Return [x, y] of the center of cell containing provided text 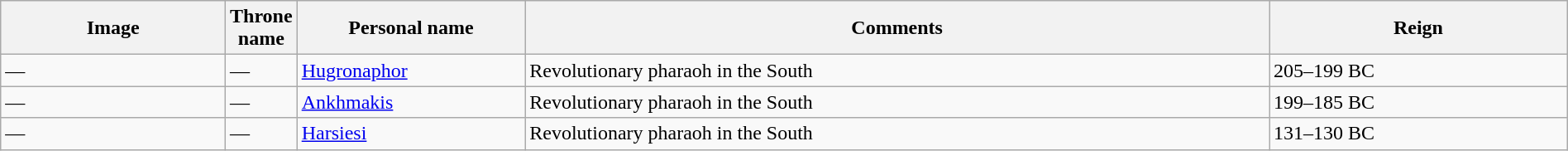
Reign [1419, 28]
Ankhmakis [411, 102]
205–199 BC [1419, 71]
199–185 BC [1419, 102]
Harsiesi [411, 134]
Personal name [411, 28]
Throne name [261, 28]
Comments [897, 28]
131–130 BC [1419, 134]
Image [113, 28]
Hugronaphor [411, 71]
